Output the (x, y) coordinate of the center of the cell containing the given text.  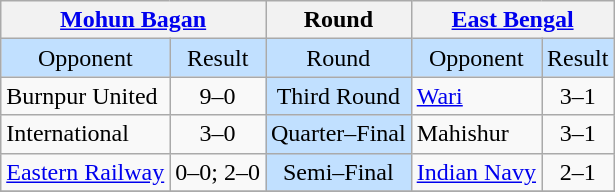
Burnpur United (86, 96)
Mahishur (476, 134)
Third Round (339, 96)
Semi–Final (339, 172)
Eastern Railway (86, 172)
International (86, 134)
East Bengal (512, 20)
Wari (476, 96)
Quarter–Final (339, 134)
2–1 (578, 172)
3–0 (218, 134)
Mohun Bagan (134, 20)
9–0 (218, 96)
Indian Navy (476, 172)
0–0; 2–0 (218, 172)
